Capture the cell that displays the provided text and extract its (x, y) central coordinate. 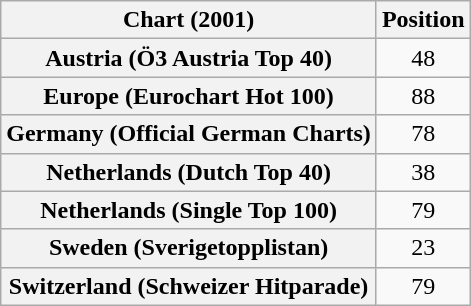
Germany (Official German Charts) (189, 134)
Europe (Eurochart Hot 100) (189, 96)
48 (423, 58)
Austria (Ö3 Austria Top 40) (189, 58)
Position (423, 20)
88 (423, 96)
Switzerland (Schweizer Hitparade) (189, 286)
Netherlands (Dutch Top 40) (189, 172)
38 (423, 172)
Netherlands (Single Top 100) (189, 210)
23 (423, 248)
78 (423, 134)
Chart (2001) (189, 20)
Sweden (Sverigetopplistan) (189, 248)
